Locate the cell with the specified text and output its (X, Y) center coordinate. 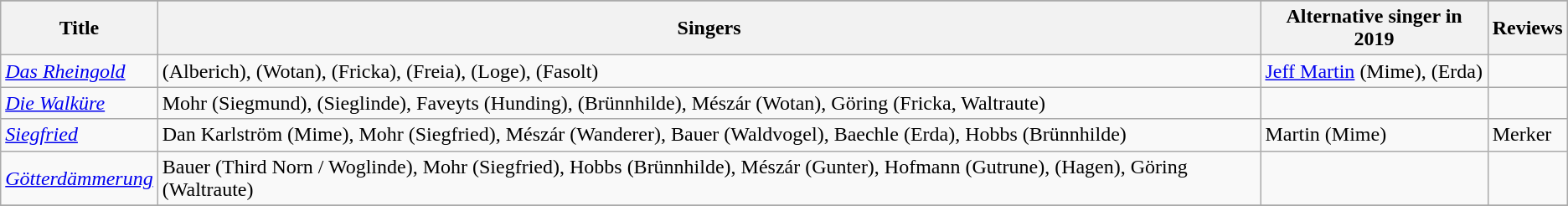
Das Rheingold (80, 71)
Bauer (Third Norn / Woglinde), Mohr (Siegfried), Hobbs (Brünnhilde), Mészár (Gunter), Hofmann (Gutrune), (Hagen), Göring (Waltraute) (709, 178)
Die Walküre (80, 103)
Alternative singer in 2019 (1374, 28)
Mohr (Siegmund), (Sieglinde), Faveyts (Hunding), (Brünnhilde), Mészár (Wotan), Göring (Fricka, Waltraute) (709, 103)
Siegfried (80, 135)
Dan Karlström (Mime), Mohr (Siegfried), Mészár (Wanderer), Bauer (Waldvogel), Baechle (Erda), Hobbs (Brünnhilde) (709, 135)
(Alberich), (Wotan), (Fricka), (Freia), (Loge), (Fasolt) (709, 71)
Reviews (1528, 28)
Title (80, 28)
Götterdämmerung (80, 178)
Martin (Mime) (1374, 135)
Jeff Martin (Mime), (Erda) (1374, 71)
Singers (709, 28)
Merker (1528, 135)
